Provide the (X, Y) coordinate of the cell's center where the given text is located.  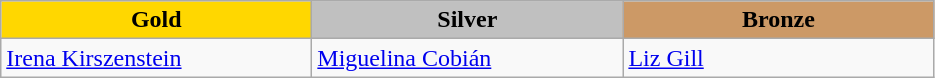
Gold (156, 20)
Miguelina Cobián (468, 58)
Bronze (778, 20)
Irena Kirszenstein (156, 58)
Liz Gill (778, 58)
Silver (468, 20)
